Extract the (X, Y) coordinate from the center of the cell holding the provided text.  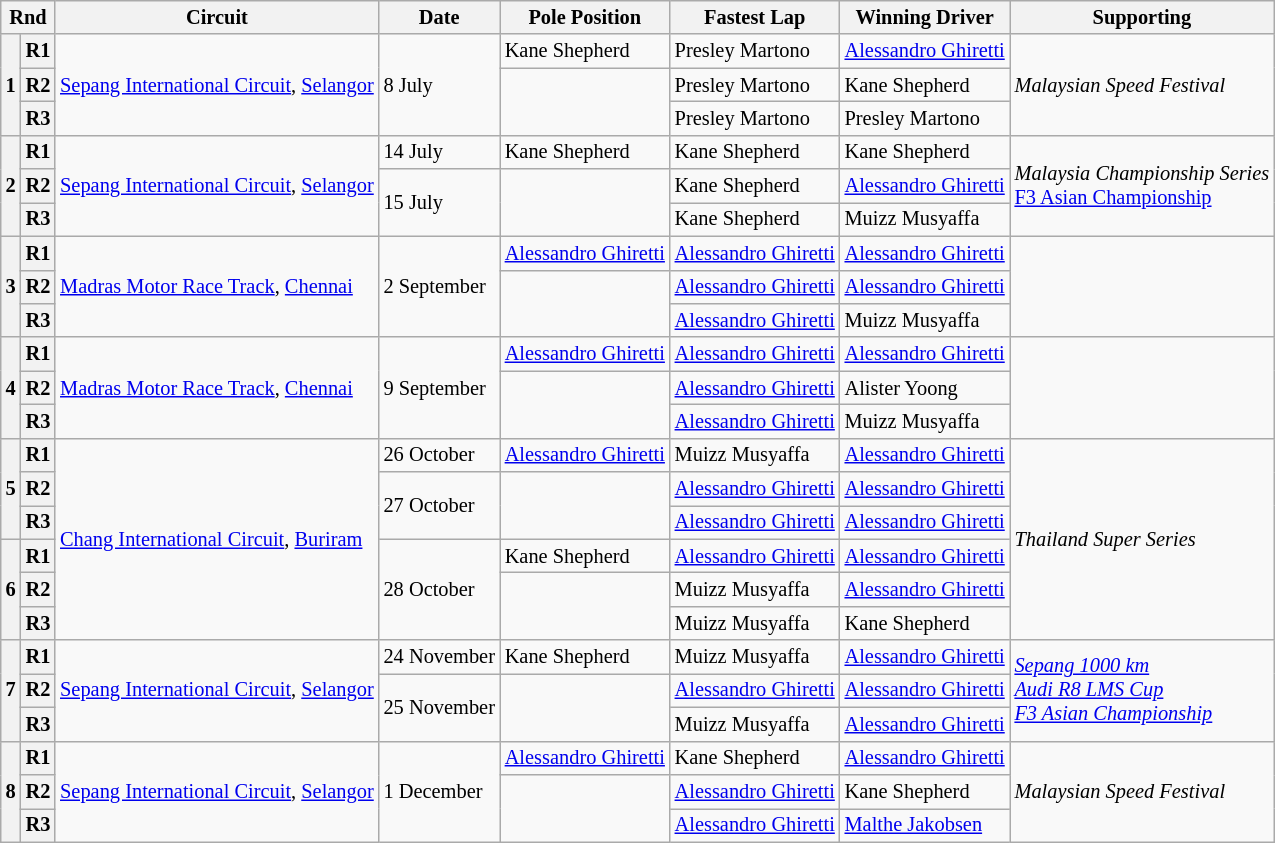
2 September (440, 286)
8 (11, 792)
24 November (440, 657)
25 November (440, 706)
Date (440, 17)
14 July (440, 152)
Pole Position (585, 17)
Alister Yoong (925, 388)
28 October (440, 590)
Winning Driver (925, 17)
Thailand Super Series (1142, 539)
Rnd (28, 17)
1 December (440, 792)
2 (11, 186)
4 (11, 388)
26 October (440, 455)
Malthe Jakobsen (925, 825)
Fastest Lap (755, 17)
Supporting (1142, 17)
Sepang 1000 kmAudi R8 LMS CupF3 Asian Championship (1142, 690)
Malaysia Championship SeriesF3 Asian Championship (1142, 186)
15 July (440, 202)
1 (11, 84)
3 (11, 286)
6 (11, 590)
27 October (440, 506)
9 September (440, 388)
Chang International Circuit, Buriram (216, 539)
8 July (440, 84)
5 (11, 488)
7 (11, 690)
Circuit (216, 17)
